For the text-containing cell, return its midpoint in (x, y) coordinate format. 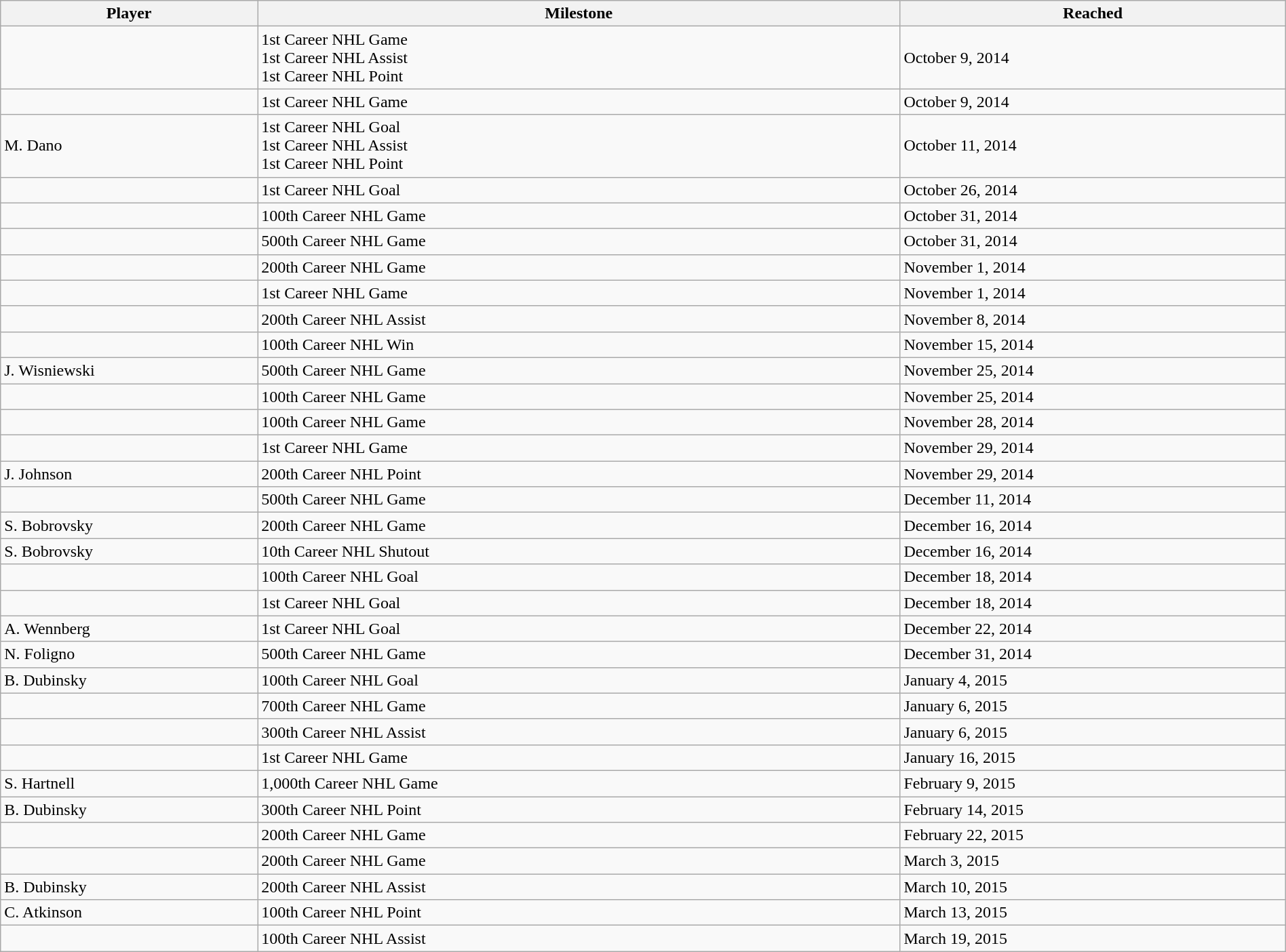
February 9, 2015 (1093, 783)
1st Career NHL Game1st Career NHL Assist1st Career NHL Point (579, 58)
1st Career NHL Goal1st Career NHL Assist1st Career NHL Point (579, 146)
J. Wisniewski (129, 370)
Reached (1093, 14)
October 11, 2014 (1093, 146)
November 15, 2014 (1093, 344)
February 14, 2015 (1093, 809)
November 8, 2014 (1093, 319)
N. Foligno (129, 654)
March 3, 2015 (1093, 861)
100th Career NHL Point (579, 913)
1,000th Career NHL Game (579, 783)
S. Hartnell (129, 783)
January 16, 2015 (1093, 757)
100th Career NHL Win (579, 344)
December 31, 2014 (1093, 654)
March 19, 2015 (1093, 938)
C. Atkinson (129, 913)
700th Career NHL Game (579, 706)
Player (129, 14)
December 22, 2014 (1093, 629)
November 28, 2014 (1093, 422)
December 11, 2014 (1093, 500)
100th Career NHL Assist (579, 938)
300th Career NHL Assist (579, 732)
March 10, 2015 (1093, 887)
A. Wennberg (129, 629)
March 13, 2015 (1093, 913)
300th Career NHL Point (579, 809)
January 4, 2015 (1093, 680)
Milestone (579, 14)
10th Career NHL Shutout (579, 551)
February 22, 2015 (1093, 835)
M. Dano (129, 146)
J. Johnson (129, 474)
October 26, 2014 (1093, 190)
200th Career NHL Point (579, 474)
